From the cell containing the given text, extract its center point as [x, y] coordinate. 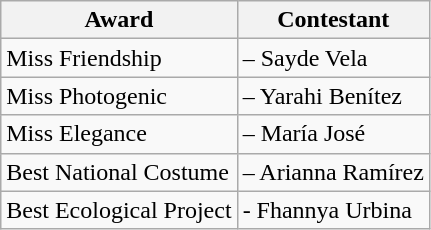
– Yarahi Benítez [333, 96]
– Arianna Ramírez [333, 172]
Contestant [333, 20]
Miss Elegance [119, 134]
Miss Photogenic [119, 96]
– Sayde Vela [333, 58]
Miss Friendship [119, 58]
- Fhannya Urbina [333, 210]
– María José [333, 134]
Award [119, 20]
Best Ecological Project [119, 210]
Best National Costume [119, 172]
